Find where the given text appears and provide that cell's center as (X, Y) coordinate. 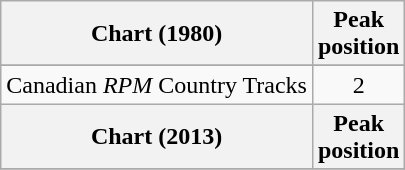
2 (358, 85)
Canadian RPM Country Tracks (157, 85)
Chart (1980) (157, 34)
Chart (2013) (157, 136)
